Find where the given text appears and provide that cell's center as [X, Y] coordinate. 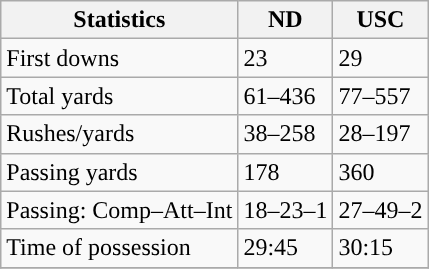
Total yards [120, 96]
29:45 [286, 248]
Passing yards [120, 172]
18–23–1 [286, 210]
Time of possession [120, 248]
30:15 [380, 248]
Rushes/yards [120, 134]
28–197 [380, 134]
360 [380, 172]
23 [286, 58]
178 [286, 172]
Passing: Comp–Att–Int [120, 210]
USC [380, 20]
61–436 [286, 96]
38–258 [286, 134]
27–49–2 [380, 210]
First downs [120, 58]
Statistics [120, 20]
29 [380, 58]
77–557 [380, 96]
ND [286, 20]
